Output the (X, Y) coordinate of the center of the cell containing the given text.  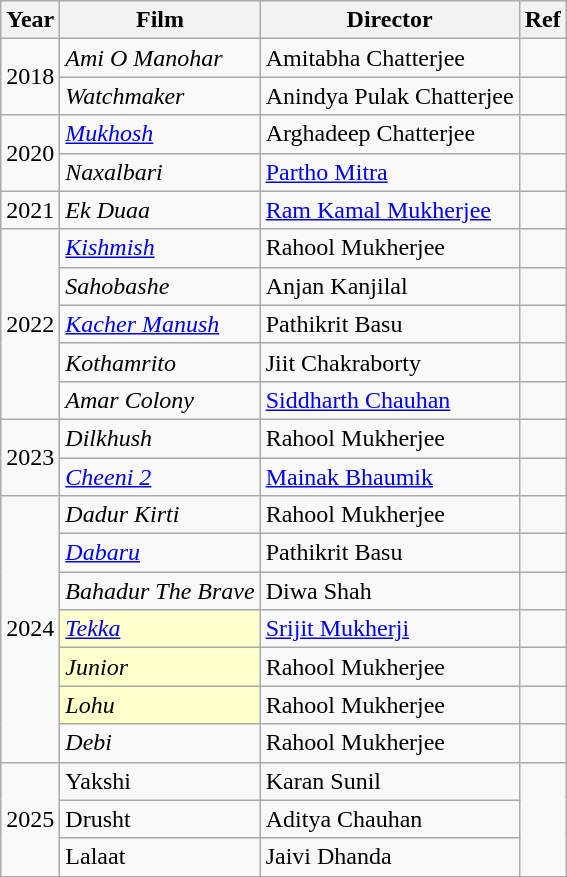
Ram Kamal Mukherjee (390, 210)
Arghadeep Chatterjee (390, 134)
Cheeni 2 (160, 477)
2022 (30, 324)
2023 (30, 457)
Watchmaker (160, 96)
Dadur Kirti (160, 515)
Drusht (160, 819)
Dilkhush (160, 438)
2025 (30, 819)
Siddharth Chauhan (390, 400)
Kothamrito (160, 362)
Kishmish (160, 248)
Anindya Pulak Chatterjee (390, 96)
2021 (30, 210)
Sahobashe (160, 286)
Jaivi Dhanda (390, 857)
Lohu (160, 705)
Partho Mitra (390, 172)
Ek Duaa (160, 210)
Kacher Manush (160, 324)
Diwa Shah (390, 591)
Karan Sunil (390, 781)
Amitabha Chatterjee (390, 58)
Lalaat (160, 857)
Director (390, 20)
Bahadur The Brave (160, 591)
Film (160, 20)
Debi (160, 743)
Junior (160, 667)
Srijit Mukherji (390, 629)
2024 (30, 629)
Mukhosh (160, 134)
Jiit Chakraborty (390, 362)
Naxalbari (160, 172)
Ref (542, 20)
Tekka (160, 629)
Year (30, 20)
Mainak Bhaumik (390, 477)
2018 (30, 77)
Yakshi (160, 781)
Ami O Manohar (160, 58)
Anjan Kanjilal (390, 286)
Dabaru (160, 553)
Amar Colony (160, 400)
Aditya Chauhan (390, 819)
2020 (30, 153)
